Identify which cell holds the provided text, then report its [x, y] central coordinate. 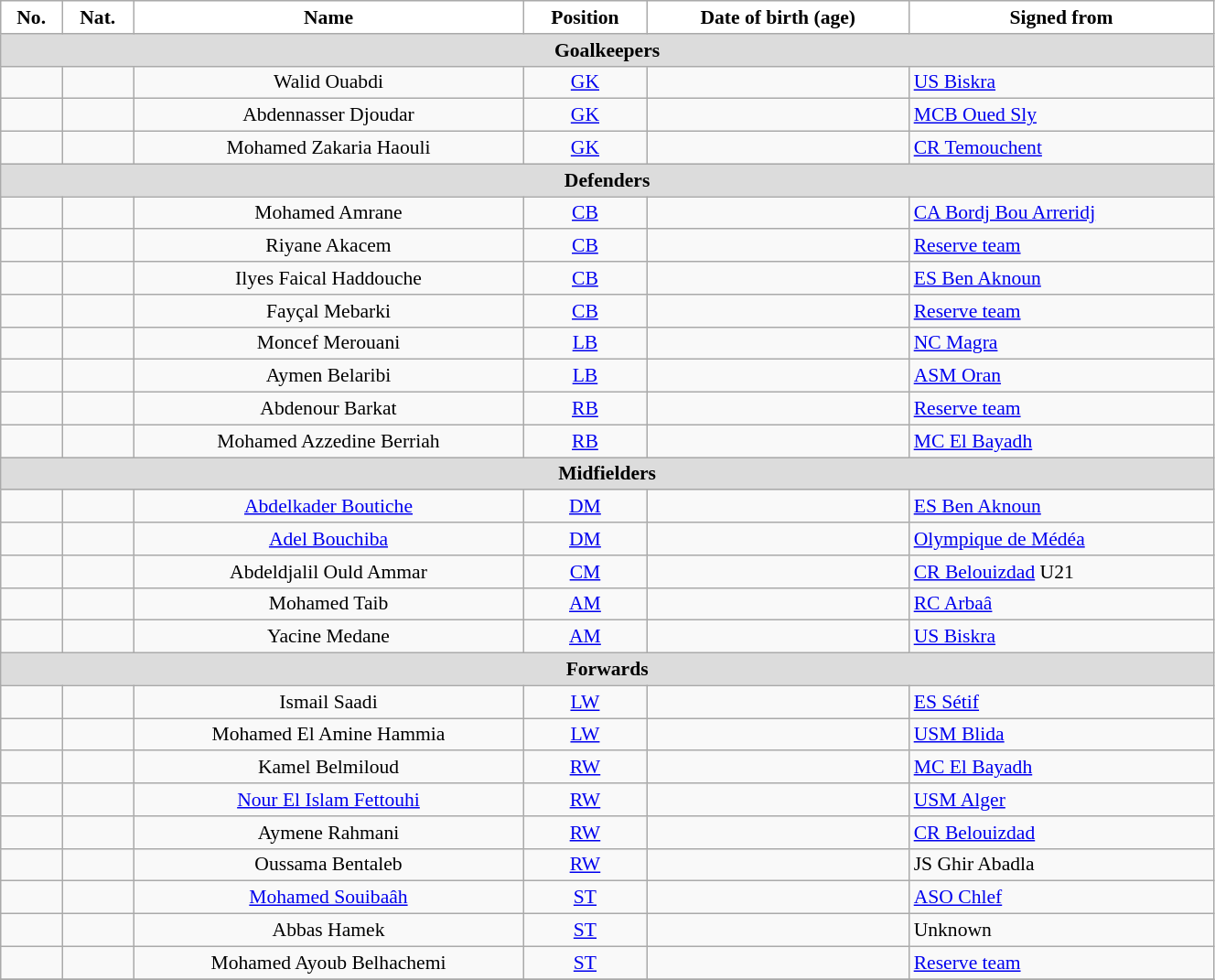
Midfielders [607, 474]
Adel Bouchiba [328, 539]
USM Blida [1061, 735]
CR Temouchent [1061, 148]
Abdennasser Djoudar [328, 115]
Unknown [1061, 931]
Mohamed El Amine Hammia [328, 735]
JS Ghir Abadla [1061, 865]
ASM Oran [1061, 376]
Fayçal Mebarki [328, 311]
CR Belouizdad U21 [1061, 572]
MCB Oued Sly [1061, 115]
Kamel Belmiloud [328, 768]
Goalkeepers [607, 50]
Mohamed Amrane [328, 213]
ASO Chlef [1061, 898]
CA Bordj Bou Arreridj [1061, 213]
ES Sétif [1061, 702]
Mohamed Azzedine Berriah [328, 441]
Abbas Hamek [328, 931]
CM [586, 572]
Mohamed Taib [328, 604]
Mohamed Zakaria Haouli [328, 148]
Abdeldjalil Ould Ammar [328, 572]
Walid Ouabdi [328, 82]
Olympique de Médéa [1061, 539]
Mohamed Ayoub Belhachemi [328, 963]
CR Belouizdad [1061, 833]
Abdelkader Boutiche [328, 507]
Aymen Belaribi [328, 376]
Defenders [607, 180]
Ismail Saadi [328, 702]
Mohamed Souibaâh [328, 898]
Yacine Medane [328, 637]
Position [586, 17]
Abdenour Barkat [328, 409]
Oussama Bentaleb [328, 865]
Ilyes Faical Haddouche [328, 278]
No. [31, 17]
Date of birth (age) [778, 17]
Nour El Islam Fettouhi [328, 800]
Signed from [1061, 17]
Forwards [607, 670]
Moncef Merouani [328, 343]
Nat. [98, 17]
Riyane Akacem [328, 246]
Aymene Rahmani [328, 833]
Name [328, 17]
RC Arbaâ [1061, 604]
USM Alger [1061, 800]
NC Magra [1061, 343]
